Identify which cell holds the provided text, then report its (x, y) central coordinate. 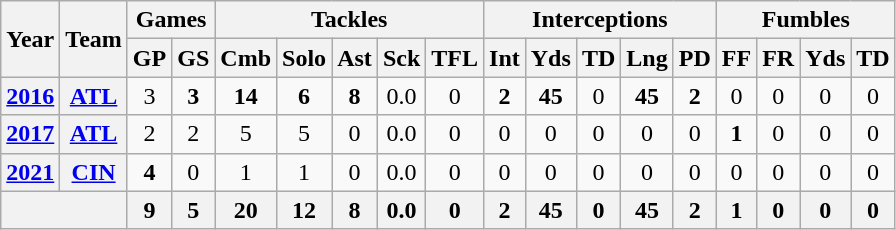
Int (505, 58)
GS (194, 58)
Games (170, 20)
Year (30, 39)
14 (246, 96)
Cmb (246, 58)
2021 (30, 172)
12 (304, 210)
6 (304, 96)
9 (149, 210)
Team (94, 39)
Solo (304, 58)
GP (149, 58)
Fumbles (806, 20)
Tackles (350, 20)
Lng (647, 58)
FF (736, 58)
Sck (401, 58)
TFL (455, 58)
2016 (30, 96)
Ast (355, 58)
PD (694, 58)
4 (149, 172)
FR (778, 58)
20 (246, 210)
2017 (30, 134)
CIN (94, 172)
Interceptions (600, 20)
